Return the (x, y) coordinate for the center point of the cell that contains the specified text.  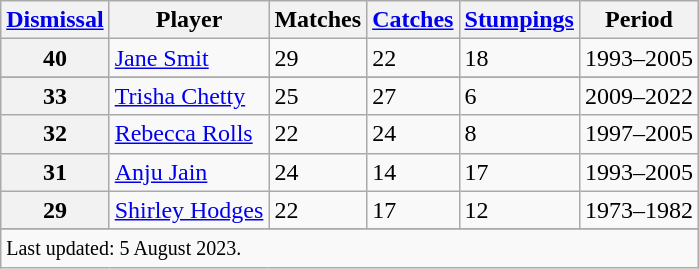
Last updated: 5 August 2023. (350, 248)
14 (413, 172)
32 (55, 134)
2009–2022 (638, 96)
Period (638, 20)
Jane Smit (189, 58)
Matches (318, 20)
1997–2005 (638, 134)
Stumpings (519, 20)
Shirley Hodges (189, 210)
31 (55, 172)
Trisha Chetty (189, 96)
Anju Jain (189, 172)
33 (55, 96)
Catches (413, 20)
12 (519, 210)
Dismissal (55, 20)
6 (519, 96)
1973–1982 (638, 210)
25 (318, 96)
Rebecca Rolls (189, 134)
40 (55, 58)
18 (519, 58)
8 (519, 134)
Player (189, 20)
27 (413, 96)
